Detect which cell encompasses the target text, then output its [X, Y] center coordinate. 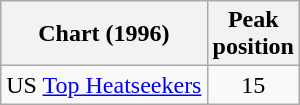
Peakposition [253, 34]
Chart (1996) [104, 34]
15 [253, 85]
US Top Heatseekers [104, 85]
